Scan for the cell matching the given text and deliver its [x, y] coordinate at center. 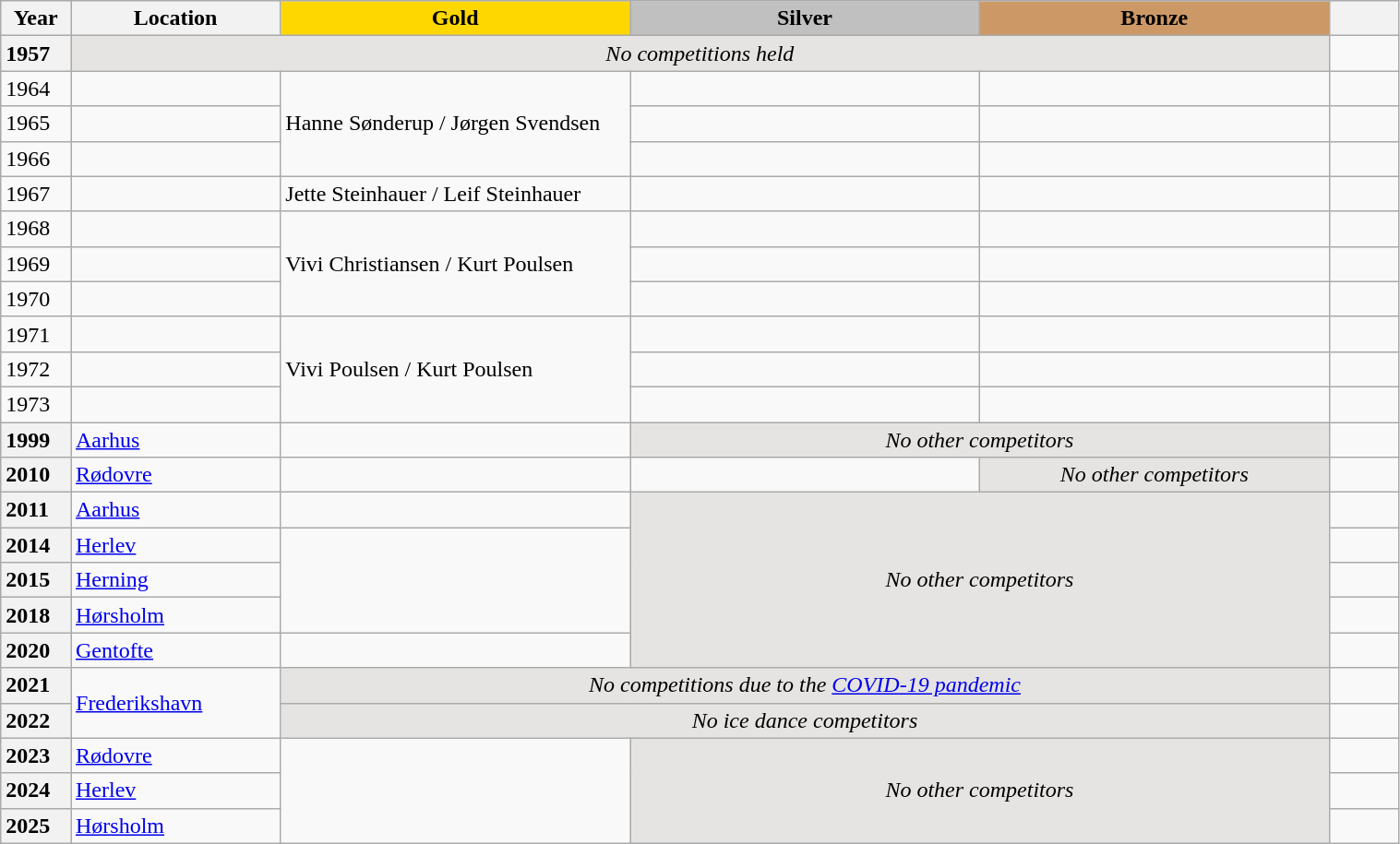
2022 [36, 720]
2018 [36, 615]
1969 [36, 264]
2011 [36, 510]
Location [175, 18]
1965 [36, 124]
2010 [36, 475]
2015 [36, 580]
Herning [175, 580]
1970 [36, 299]
1999 [36, 440]
Bronze [1154, 18]
Silver [805, 18]
1971 [36, 334]
Gentofte [175, 650]
2024 [36, 791]
Vivi Poulsen / Kurt Poulsen [456, 369]
Hanne Sønderup / Jørgen Svendsen [456, 124]
2020 [36, 650]
2014 [36, 545]
1964 [36, 89]
No ice dance competitors [805, 720]
1972 [36, 369]
2021 [36, 685]
1968 [36, 229]
No competitions due to the COVID-19 pandemic [805, 685]
Vivi Christiansen / Kurt Poulsen [456, 264]
1973 [36, 404]
Gold [456, 18]
1957 [36, 53]
Year [36, 18]
Jette Steinhauer / Leif Steinhauer [456, 194]
2023 [36, 755]
Frederikshavn [175, 703]
2025 [36, 826]
1966 [36, 159]
1967 [36, 194]
No competitions held [700, 53]
